Detect which cell encompasses the target text, then output its [x, y] center coordinate. 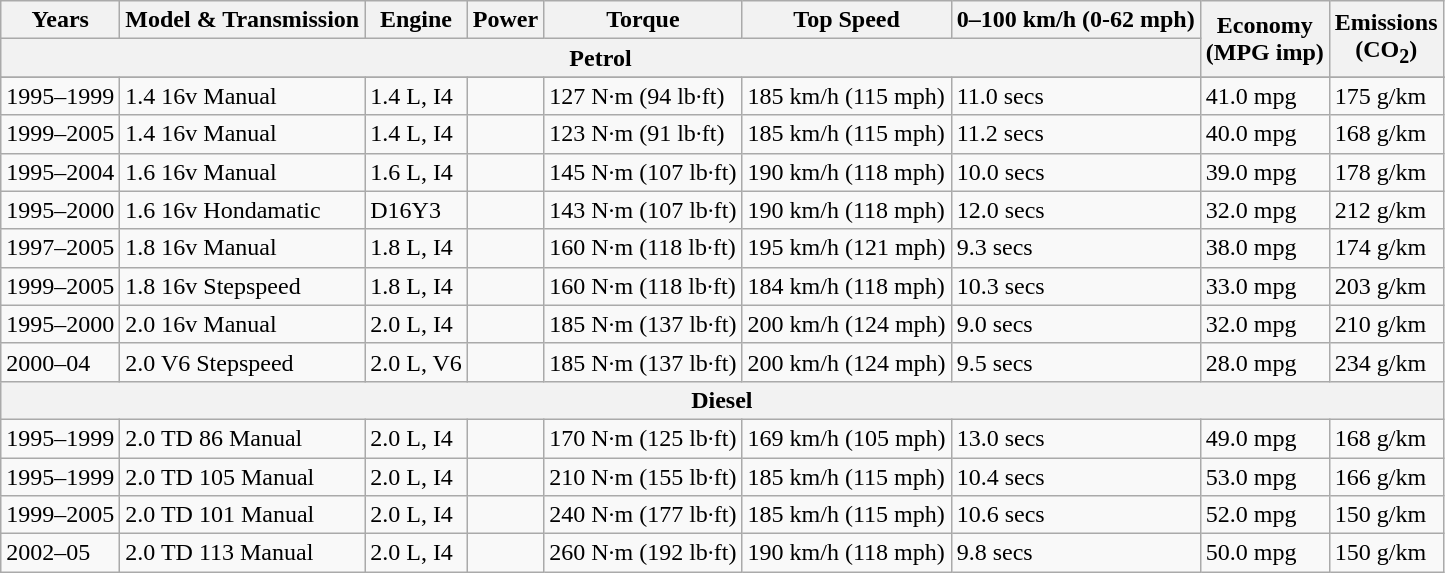
1995–2004 [60, 172]
170 N·m (125 lb·ft) [643, 438]
Engine [416, 20]
123 N·m (91 lb·ft) [643, 134]
2.0 TD 101 Manual [242, 515]
127 N·m (94 lb·ft) [643, 96]
1.8 16v Stepspeed [242, 286]
Top Speed [846, 20]
145 N·m (107 lb·ft) [643, 172]
2000–04 [60, 362]
Model & Transmission [242, 20]
143 N·m (107 lb·ft) [643, 210]
240 N·m (177 lb·ft) [643, 515]
10.3 secs [1076, 286]
1.6 L, I4 [416, 172]
210 N·m (155 lb·ft) [643, 477]
2.0 TD 113 Manual [242, 553]
2.0 16v Manual [242, 324]
184 km/h (118 mph) [846, 286]
Years [60, 20]
195 km/h (121 mph) [846, 248]
12.0 secs [1076, 210]
175 g/km [1386, 96]
2.0 TD 86 Manual [242, 438]
260 N·m (192 lb·ft) [643, 553]
Diesel [722, 400]
Emissions (CO2) [1386, 39]
Torque [643, 20]
9.5 secs [1076, 362]
9.3 secs [1076, 248]
41.0 mpg [1264, 96]
1997–2005 [60, 248]
203 g/km [1386, 286]
Power [505, 20]
Petrol [600, 58]
40.0 mpg [1264, 134]
2.0 TD 105 Manual [242, 477]
Economy (MPG imp) [1264, 39]
50.0 mpg [1264, 553]
2002–05 [60, 553]
210 g/km [1386, 324]
9.0 secs [1076, 324]
169 km/h (105 mph) [846, 438]
49.0 mpg [1264, 438]
D16Y3 [416, 210]
1.6 16v Hondamatic [242, 210]
52.0 mpg [1264, 515]
2.0 L, V6 [416, 362]
39.0 mpg [1264, 172]
53.0 mpg [1264, 477]
13.0 secs [1076, 438]
10.4 secs [1076, 477]
212 g/km [1386, 210]
38.0 mpg [1264, 248]
11.0 secs [1076, 96]
234 g/km [1386, 362]
11.2 secs [1076, 134]
2.0 V6 Stepspeed [242, 362]
174 g/km [1386, 248]
10.6 secs [1076, 515]
1.6 16v Manual [242, 172]
178 g/km [1386, 172]
1.8 16v Manual [242, 248]
9.8 secs [1076, 553]
33.0 mpg [1264, 286]
10.0 secs [1076, 172]
166 g/km [1386, 477]
0–100 km/h (0-62 mph) [1076, 20]
28.0 mpg [1264, 362]
